For the text-containing cell, return its midpoint in [X, Y] coordinate format. 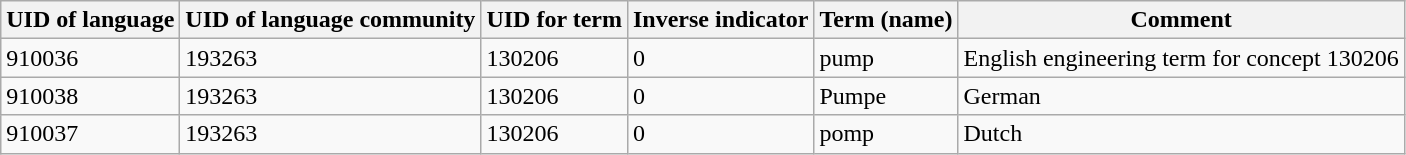
Comment [1181, 20]
pump [886, 58]
German [1181, 96]
UID of language [90, 20]
Dutch [1181, 134]
English engineering term for concept 130206 [1181, 58]
Inverse indicator [720, 20]
Pumpe [886, 96]
910038 [90, 96]
UID for term [554, 20]
Term (name) [886, 20]
910036 [90, 58]
910037 [90, 134]
pomp [886, 134]
UID of language community [330, 20]
